Extract the [x, y] coordinate from the center of the cell holding the provided text.  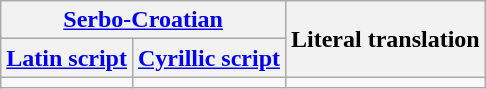
Literal translation [386, 39]
Serbo-Croatian [144, 20]
Latin script [67, 58]
Cyrillic script [208, 58]
